For the text-containing cell, return its midpoint in [x, y] coordinate format. 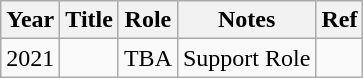
Support Role [246, 58]
Notes [246, 20]
Role [148, 20]
TBA [148, 58]
Title [90, 20]
Year [30, 20]
Ref [340, 20]
2021 [30, 58]
